Return (x, y) of the center of cell containing provided text 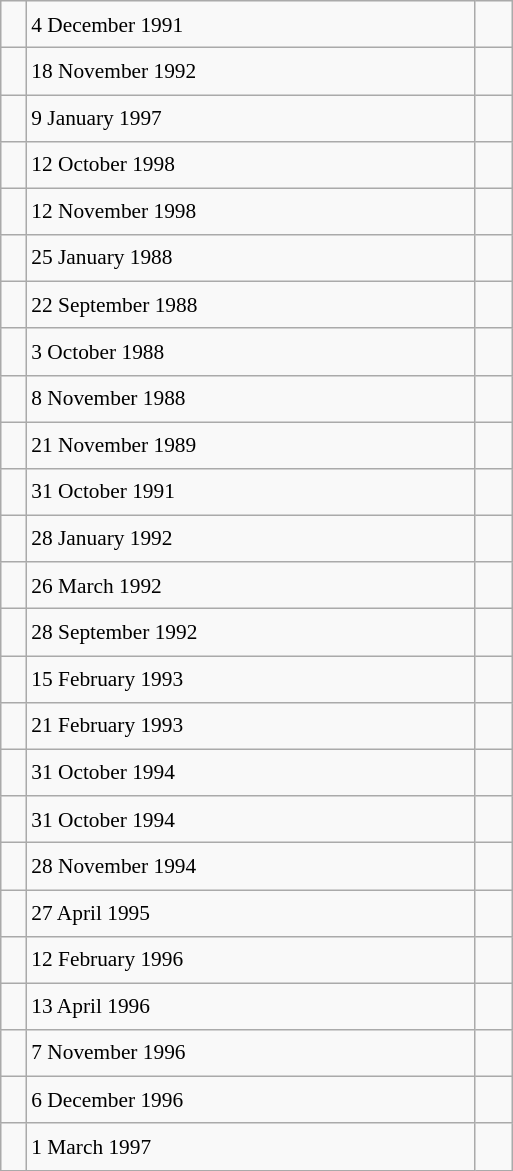
1 March 1997 (250, 1146)
3 October 1988 (250, 352)
28 November 1994 (250, 866)
7 November 1996 (250, 1054)
6 December 1996 (250, 1100)
8 November 1988 (250, 398)
26 March 1992 (250, 586)
28 January 1992 (250, 538)
28 September 1992 (250, 632)
31 October 1991 (250, 492)
27 April 1995 (250, 914)
18 November 1992 (250, 72)
4 December 1991 (250, 24)
13 April 1996 (250, 1006)
25 January 1988 (250, 258)
21 November 1989 (250, 446)
12 November 1998 (250, 212)
21 February 1993 (250, 726)
9 January 1997 (250, 118)
22 September 1988 (250, 306)
12 October 1998 (250, 164)
15 February 1993 (250, 680)
12 February 1996 (250, 960)
